Scan for the cell matching the given text and deliver its [X, Y] coordinate at center. 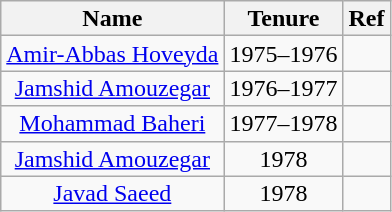
1977–1978 [284, 124]
Javad Saeed [112, 194]
Mohammad Baheri [112, 124]
Amir-Abbas Hoveyda [112, 54]
1976–1977 [284, 88]
Name [112, 18]
1975–1976 [284, 54]
Tenure [284, 18]
Ref [366, 18]
